Provide the [x, y] coordinate of the cell's center where the given text is located.  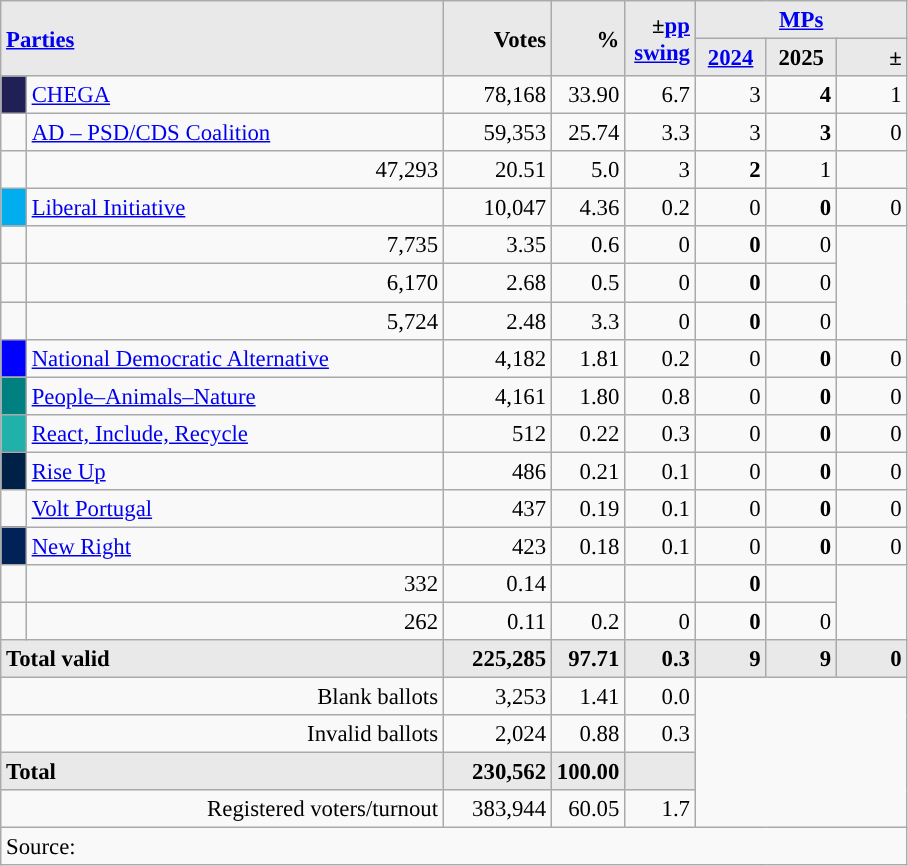
59,353 [497, 133]
512 [497, 433]
3,253 [497, 697]
± [872, 58]
Parties [222, 38]
0.5 [588, 283]
AD – PSD/CDS Coalition [234, 133]
4,161 [497, 396]
10,047 [497, 208]
0.0 [660, 697]
0.88 [588, 734]
4.36 [588, 208]
2,024 [497, 734]
4 [802, 95]
Votes [497, 38]
2.68 [497, 283]
7,735 [234, 245]
230,562 [497, 772]
People–Animals–Nature [234, 396]
437 [497, 509]
100.00 [588, 772]
CHEGA [234, 95]
262 [234, 621]
0.19 [588, 509]
React, Include, Recycle [234, 433]
Rise Up [234, 471]
332 [234, 584]
0.22 [588, 433]
1.80 [588, 396]
1.81 [588, 358]
0.14 [497, 584]
Invalid ballots [222, 734]
Liberal Initiative [234, 208]
4,182 [497, 358]
% [588, 38]
±pp swing [660, 38]
6.7 [660, 95]
2.48 [497, 321]
New Right [234, 546]
Volt Portugal [234, 509]
47,293 [234, 170]
MPs [801, 20]
0.6 [588, 245]
97.71 [588, 659]
423 [497, 546]
0.11 [497, 621]
5.0 [588, 170]
2 [730, 170]
Blank ballots [222, 697]
1.41 [588, 697]
486 [497, 471]
2024 [730, 58]
20.51 [497, 170]
0.21 [588, 471]
5,724 [234, 321]
National Democratic Alternative [234, 358]
Total [222, 772]
0.18 [588, 546]
3.35 [497, 245]
Source: [454, 847]
Total valid [222, 659]
25.74 [588, 133]
383,944 [497, 809]
Registered voters/turnout [222, 809]
225,285 [497, 659]
78,168 [497, 95]
2025 [802, 58]
0.8 [660, 396]
60.05 [588, 809]
6,170 [234, 283]
1.7 [660, 809]
33.90 [588, 95]
